Find where the given text appears and provide that cell's center as [X, Y] coordinate. 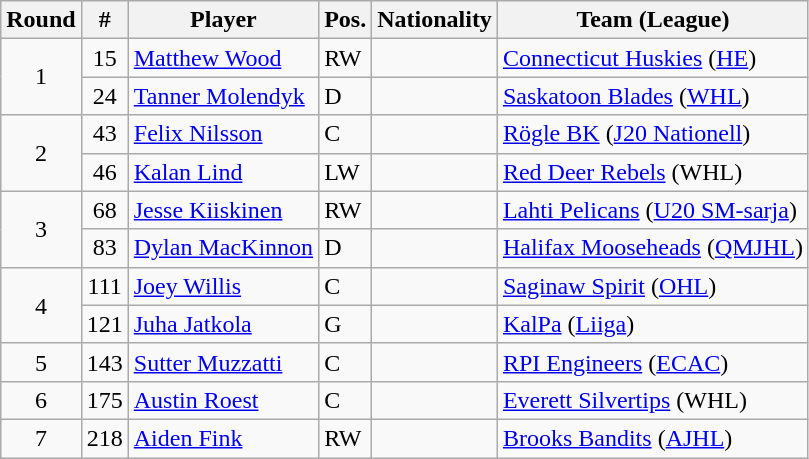
# [104, 20]
3 [41, 229]
Austin Roest [223, 400]
Red Deer Rebels (WHL) [652, 172]
175 [104, 400]
5 [41, 362]
43 [104, 134]
111 [104, 286]
Matthew Wood [223, 58]
RPI Engineers (ECAC) [652, 362]
Rögle BK (J20 Nationell) [652, 134]
Round [41, 20]
7 [41, 438]
6 [41, 400]
Tanner Molendyk [223, 96]
Everett Silvertips (WHL) [652, 400]
Player [223, 20]
Joey Willis [223, 286]
Team (League) [652, 20]
Sutter Muzzatti [223, 362]
G [346, 324]
4 [41, 305]
Juha Jatkola [223, 324]
Pos. [346, 20]
Brooks Bandits (AJHL) [652, 438]
Connecticut Huskies (HE) [652, 58]
68 [104, 210]
143 [104, 362]
Dylan MacKinnon [223, 248]
24 [104, 96]
121 [104, 324]
Jesse Kiiskinen [223, 210]
46 [104, 172]
83 [104, 248]
Lahti Pelicans (U20 SM-sarja) [652, 210]
Halifax Mooseheads (QMJHL) [652, 248]
Felix Nilsson [223, 134]
218 [104, 438]
Saskatoon Blades (WHL) [652, 96]
Kalan Lind [223, 172]
2 [41, 153]
Aiden Fink [223, 438]
KalPa (Liiga) [652, 324]
LW [346, 172]
Saginaw Spirit (OHL) [652, 286]
15 [104, 58]
1 [41, 77]
Nationality [435, 20]
